Determine the [X, Y] coordinate at the center of the cell enclosing the given text.  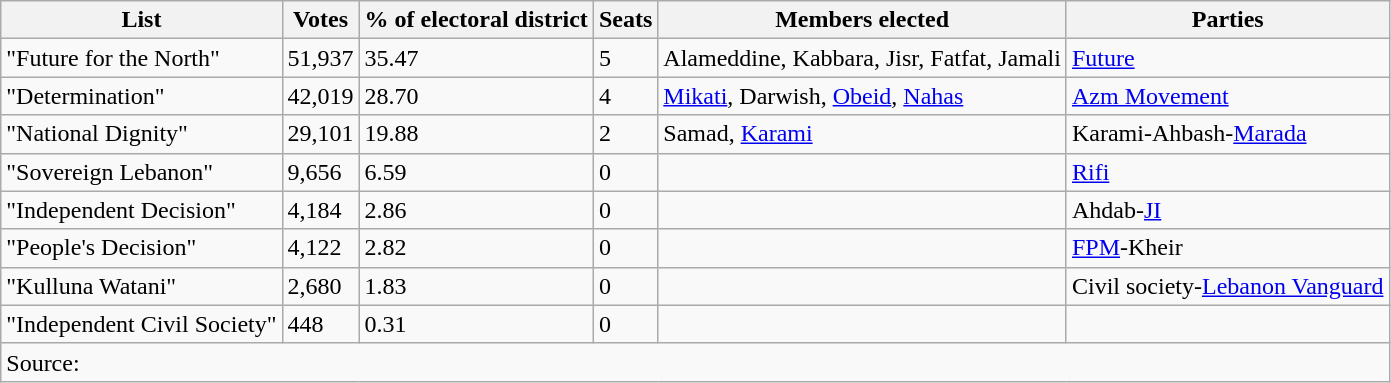
Ahdab-JI [1228, 210]
19.88 [476, 134]
Parties [1228, 20]
"People's Decision" [142, 248]
Mikati, Darwish, Obeid, Nahas [862, 96]
Votes [320, 20]
List [142, 20]
5 [625, 58]
"Independent Decision" [142, 210]
35.47 [476, 58]
2 [625, 134]
Source: [695, 362]
Future [1228, 58]
2,680 [320, 286]
28.70 [476, 96]
"Sovereign Lebanon" [142, 172]
0.31 [476, 324]
Alameddine, Kabbara, Jisr, Fatfat, Jamali [862, 58]
Azm Movement [1228, 96]
Karami-Ahbash-Marada [1228, 134]
29,101 [320, 134]
9,656 [320, 172]
% of electoral district [476, 20]
"Future for the North" [142, 58]
Civil society-Lebanon Vanguard [1228, 286]
"National Dignity" [142, 134]
1.83 [476, 286]
"Kulluna Watani" [142, 286]
"Independent Civil Society" [142, 324]
448 [320, 324]
4 [625, 96]
2.86 [476, 210]
FPM-Kheir [1228, 248]
"Determination" [142, 96]
2.82 [476, 248]
4,184 [320, 210]
Members elected [862, 20]
6.59 [476, 172]
Samad, Karami [862, 134]
Seats [625, 20]
Rifi [1228, 172]
51,937 [320, 58]
42,019 [320, 96]
4,122 [320, 248]
